From the cell containing the given text, extract its center point as (x, y) coordinate. 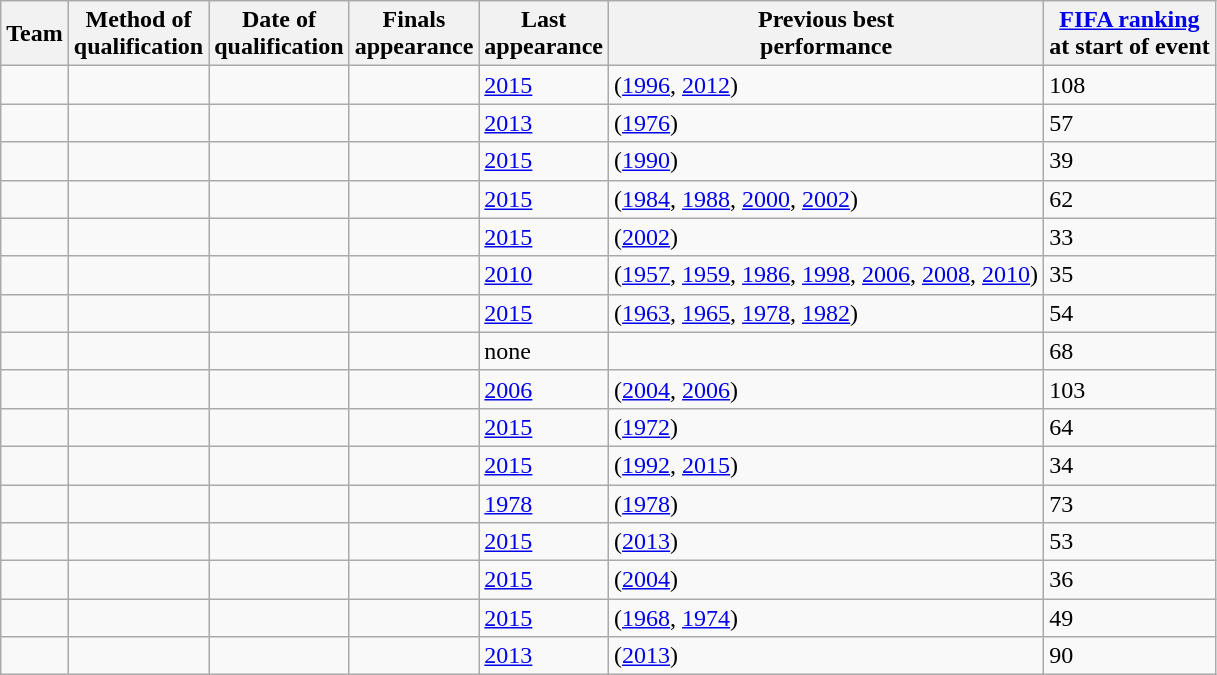
(1963, 1965, 1978, 1982) (826, 313)
(1968, 1974) (826, 618)
90 (1130, 656)
(1978) (826, 503)
(1984, 1988, 2000, 2002) (826, 199)
(2004, 2006) (826, 389)
none (544, 351)
103 (1130, 389)
49 (1130, 618)
Date ofqualification (279, 34)
53 (1130, 542)
(1972) (826, 427)
39 (1130, 161)
FIFA rankingat start of event (1130, 34)
2006 (544, 389)
(2004) (826, 580)
(2002) (826, 237)
Finalsappearance (414, 34)
(1992, 2015) (826, 465)
1978 (544, 503)
Lastappearance (544, 34)
Previous bestperformance (826, 34)
73 (1130, 503)
108 (1130, 85)
36 (1130, 580)
62 (1130, 199)
54 (1130, 313)
(1996, 2012) (826, 85)
35 (1130, 275)
(1976) (826, 123)
Method ofqualification (138, 34)
64 (1130, 427)
(1990) (826, 161)
57 (1130, 123)
2010 (544, 275)
Team (35, 34)
34 (1130, 465)
33 (1130, 237)
(1957, 1959, 1986, 1998, 2006, 2008, 2010) (826, 275)
68 (1130, 351)
